Provide the [x, y] coordinate of the cell's center where the given text is located.  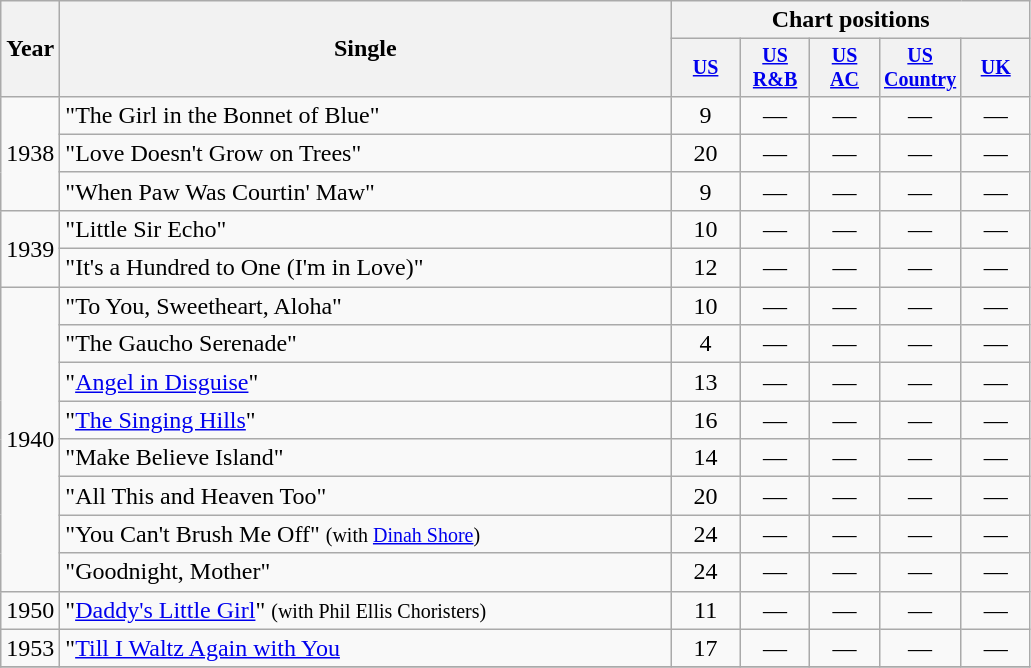
1938 [30, 153]
4 [706, 344]
"Angel in Disguise" [366, 382]
1950 [30, 610]
17 [706, 648]
Single [366, 49]
"Daddy's Little Girl" (with Phil Ellis Choristers) [366, 610]
"Love Doesn't Grow on Trees" [366, 153]
"When Paw Was Courtin' Maw" [366, 191]
1953 [30, 648]
US Country [920, 68]
11 [706, 610]
14 [706, 458]
US [706, 68]
1940 [30, 439]
16 [706, 420]
Year [30, 49]
"To You, Sweetheart, Aloha" [366, 306]
1939 [30, 248]
13 [706, 382]
"It's a Hundred to One (I'm in Love)" [366, 268]
"The Girl in the Bonnet of Blue" [366, 115]
"Make Believe Island" [366, 458]
"The Gaucho Serenade" [366, 344]
"The Singing Hills" [366, 420]
"You Can't Brush Me Off" (with Dinah Shore) [366, 534]
"Till I Waltz Again with You [366, 648]
USR&B [774, 68]
UK [996, 68]
USAC [844, 68]
12 [706, 268]
"Goodnight, Mother" [366, 572]
"Little Sir Echo" [366, 229]
Chart positions [851, 20]
"All This and Heaven Too" [366, 496]
